Locate the cell with the specified text and output its (X, Y) center coordinate. 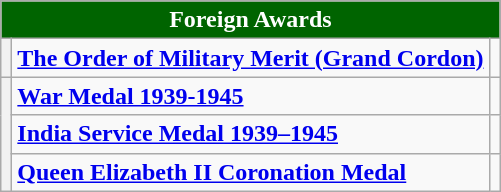
War Medal 1939-1945 (250, 96)
Foreign Awards (250, 20)
The Order of Military Merit (Grand Cordon) (250, 58)
Queen Elizabeth II Coronation Medal (250, 172)
India Service Medal 1939–1945 (250, 134)
